Return the (X, Y) coordinate for the center point of the cell that contains the specified text.  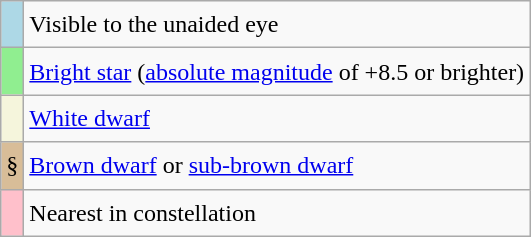
White dwarf (277, 118)
Bright star (absolute magnitude of +8.5 or brighter) (277, 72)
Visible to the unaided eye (277, 24)
Brown dwarf or sub-brown dwarf (277, 166)
Nearest in constellation (277, 212)
§ (12, 166)
